Locate the cell with the specified text and output its (X, Y) center coordinate. 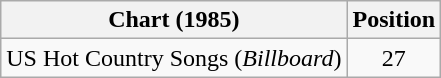
Position (394, 20)
27 (394, 58)
US Hot Country Songs (Billboard) (174, 58)
Chart (1985) (174, 20)
